Provide the (x, y) coordinate of the cell's center where the given text is located.  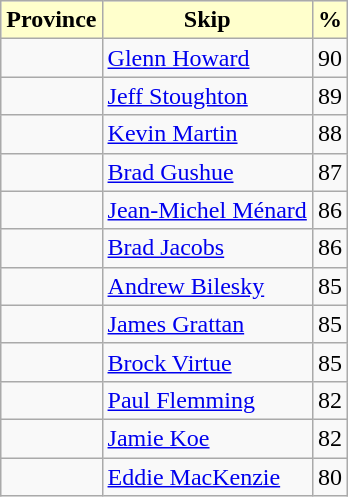
90 (330, 58)
87 (330, 172)
Jeff Stoughton (207, 96)
89 (330, 96)
Skip (207, 20)
Province (52, 20)
Glenn Howard (207, 58)
Paul Flemming (207, 400)
Jamie Koe (207, 438)
80 (330, 477)
Brock Virtue (207, 362)
Andrew Bilesky (207, 286)
Brad Jacobs (207, 248)
% (330, 20)
James Grattan (207, 324)
88 (330, 134)
Jean-Michel Ménard (207, 210)
Eddie MacKenzie (207, 477)
Brad Gushue (207, 172)
Kevin Martin (207, 134)
